Scan for the cell matching the given text and deliver its [X, Y] coordinate at center. 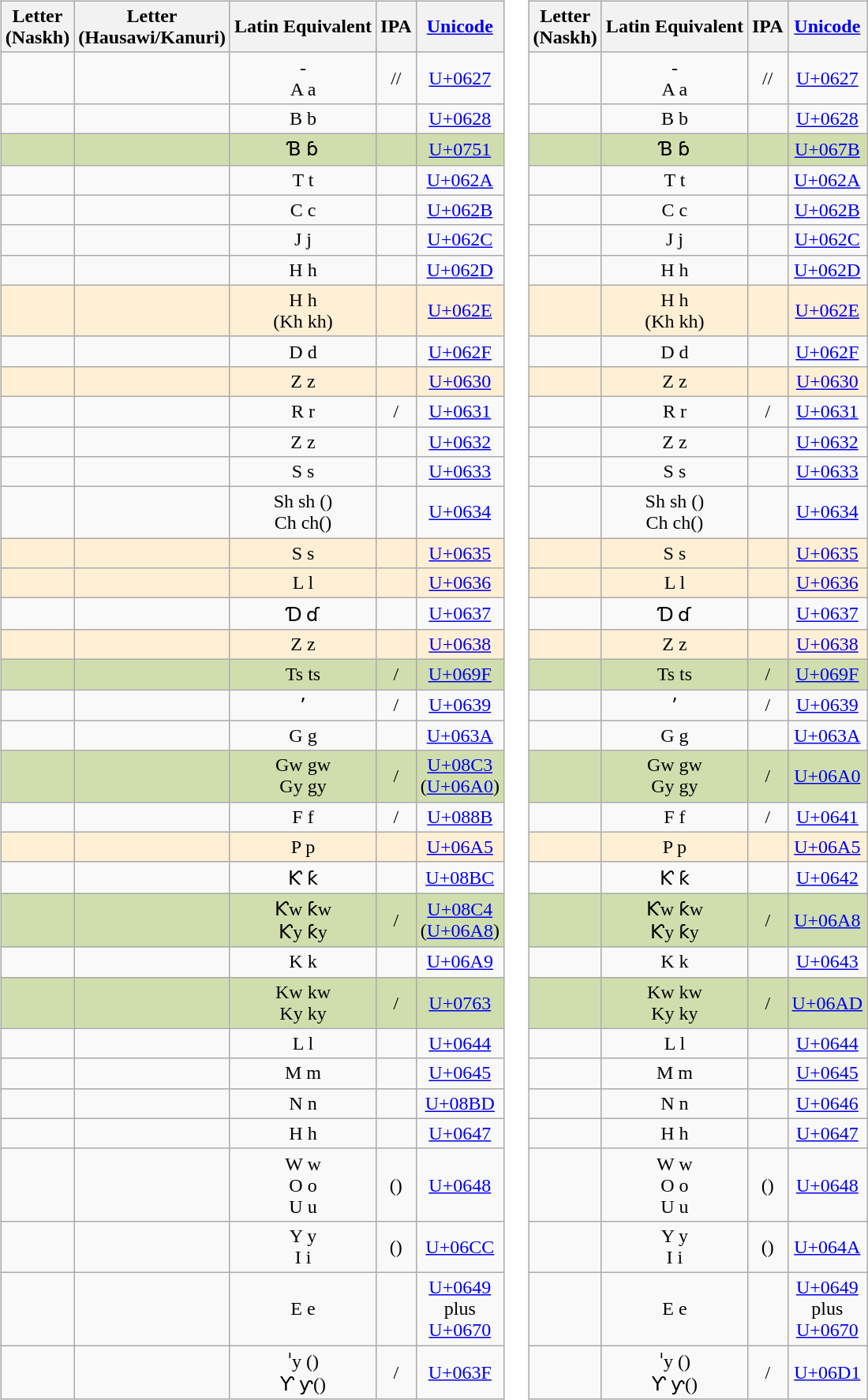
U+08BD [459, 1103]
U+08C4(U+06A8) [459, 920]
U+0641 [827, 817]
U+06A8 [827, 920]
Letter(Hausawi/Kanuri) [152, 27]
U+06AD [827, 1002]
U+06A0 [827, 777]
U+063F [459, 1372]
U+064A [827, 1247]
U+0751 [459, 149]
U+067B [827, 149]
U+0763 [459, 1002]
U+08BC [459, 878]
U+0646 [827, 1103]
U+0642 [827, 878]
U+06A9 [459, 962]
U+06D1 [827, 1372]
U+08C3(U+06A0) [459, 777]
U+0643 [827, 962]
U+06CC [459, 1247]
U+088B [459, 817]
